Pinpoint the cell where the given text exists, returning its (X, Y) midpoint coordinate. 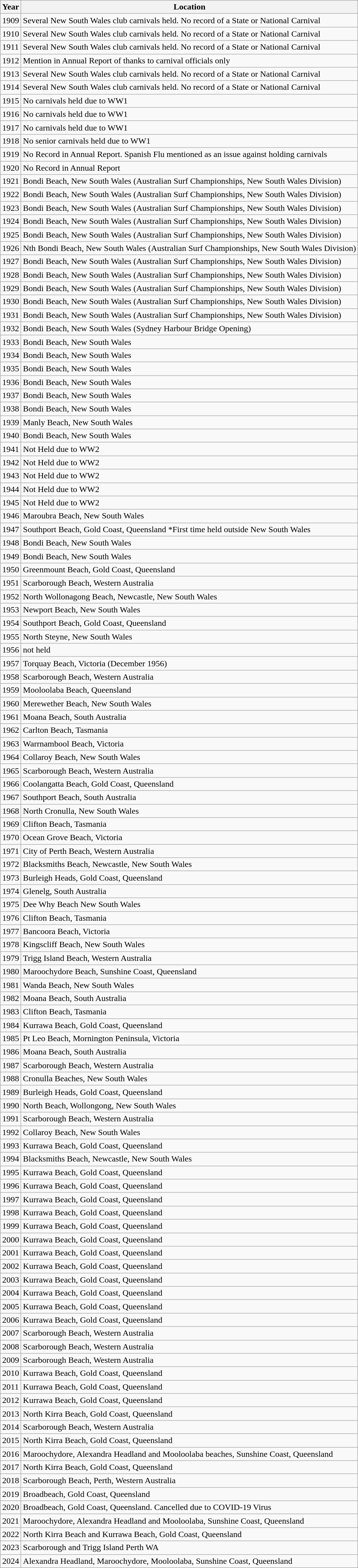
Scarborough Beach, Perth, Western Australia (189, 1481)
1938 (11, 409)
1913 (11, 74)
1958 (11, 677)
City of Perth Beach, Western Australia (189, 851)
Maroubra Beach, New South Wales (189, 516)
North Wollonagong Beach, Newcastle, New South Wales (189, 597)
2015 (11, 1440)
Location (189, 7)
No senior carnivals held due to WW1 (189, 141)
1936 (11, 382)
1914 (11, 87)
1966 (11, 784)
No Record in Annual Report. Spanish Flu mentioned as an issue against holding carnivals (189, 154)
1939 (11, 422)
1982 (11, 998)
2009 (11, 1360)
2016 (11, 1454)
Coolangatta Beach, Gold Coast, Queensland (189, 784)
Pt Leo Beach, Mornington Peninsula, Victoria (189, 1039)
1909 (11, 20)
1930 (11, 302)
Warrnambool Beach, Victoria (189, 744)
1949 (11, 556)
1971 (11, 851)
1932 (11, 328)
2018 (11, 1481)
2007 (11, 1333)
1967 (11, 797)
1974 (11, 891)
1948 (11, 543)
1995 (11, 1172)
1973 (11, 878)
Bancoora Beach, Victoria (189, 931)
2000 (11, 1239)
Trigg Island Beach, Western Australia (189, 958)
1925 (11, 235)
1920 (11, 168)
1981 (11, 985)
1950 (11, 569)
Newport Beach, New South Wales (189, 610)
1915 (11, 101)
Scarborough and Trigg Island Perth WA (189, 1548)
2010 (11, 1373)
1937 (11, 396)
2013 (11, 1413)
Southport Beach, Gold Coast, Queensland *First time held outside New South Wales (189, 529)
1968 (11, 811)
1961 (11, 717)
1956 (11, 650)
1998 (11, 1213)
Maroochydore, Alexandra Headland and Mooloolaba beaches, Sunshine Coast, Queensland (189, 1454)
1927 (11, 262)
1996 (11, 1186)
1978 (11, 945)
1941 (11, 449)
2022 (11, 1534)
1922 (11, 195)
1984 (11, 1025)
1994 (11, 1159)
1977 (11, 931)
2011 (11, 1387)
Mooloolaba Beach, Queensland (189, 690)
2017 (11, 1467)
2012 (11, 1400)
not held (189, 650)
2008 (11, 1347)
Maroochydore, Alexandra Headland and Mooloolaba, Sunshine Coast, Queensland (189, 1521)
Broadbeach, Gold Coast, Queensland. Cancelled due to COVID-19 Virus (189, 1507)
1935 (11, 369)
1917 (11, 127)
Carlton Beach, Tasmania (189, 730)
Ocean Grove Beach, Victoria (189, 838)
Cronulla Beaches, New South Wales (189, 1079)
2005 (11, 1306)
Glenelg, South Australia (189, 891)
1965 (11, 770)
1933 (11, 342)
Year (11, 7)
Broadbeach, Gold Coast, Queensland (189, 1494)
1975 (11, 905)
Dee Why Beach New South Wales (189, 905)
1918 (11, 141)
Maroochydore Beach, Sunshine Coast, Queensland (189, 971)
2023 (11, 1548)
1979 (11, 958)
1931 (11, 315)
1964 (11, 757)
1959 (11, 690)
Nth Bondi Beach, New South Wales (Australian Surf Championships, New South Wales Division) (189, 248)
1952 (11, 597)
1983 (11, 1012)
1970 (11, 838)
1962 (11, 730)
1957 (11, 663)
1986 (11, 1052)
Manly Beach, New South Wales (189, 422)
1972 (11, 864)
2019 (11, 1494)
1980 (11, 971)
1963 (11, 744)
1993 (11, 1146)
1943 (11, 476)
1969 (11, 824)
1926 (11, 248)
1976 (11, 918)
1946 (11, 516)
1928 (11, 275)
1991 (11, 1119)
1911 (11, 47)
2004 (11, 1293)
1960 (11, 704)
2024 (11, 1561)
1953 (11, 610)
1934 (11, 355)
North Kirra Beach and Kurrawa Beach, Gold Coast, Queensland (189, 1534)
1951 (11, 583)
2001 (11, 1253)
2020 (11, 1507)
2003 (11, 1280)
1989 (11, 1092)
1997 (11, 1199)
2006 (11, 1320)
Torquay Beach, Victoria (December 1956) (189, 663)
1992 (11, 1132)
North Beach, Wollongong, New South Wales (189, 1106)
1923 (11, 208)
1924 (11, 221)
Bondi Beach, New South Wales (Sydney Harbour Bridge Opening) (189, 328)
North Cronulla, New South Wales (189, 811)
Wanda Beach, New South Wales (189, 985)
1944 (11, 489)
1940 (11, 436)
1985 (11, 1039)
1990 (11, 1106)
1947 (11, 529)
Alexandra Headland, Maroochydore, Mooloolaba, Sunshine Coast, Queensland (189, 1561)
Mention in Annual Report of thanks to carnival officials only (189, 61)
1955 (11, 637)
1999 (11, 1226)
Greenmount Beach, Gold Coast, Queensland (189, 569)
1921 (11, 181)
2014 (11, 1427)
1945 (11, 503)
Southport Beach, South Australia (189, 797)
No Record in Annual Report (189, 168)
1916 (11, 114)
North Steyne, New South Wales (189, 637)
1912 (11, 61)
1919 (11, 154)
2021 (11, 1521)
Kingscliff Beach, New South Wales (189, 945)
2002 (11, 1266)
1942 (11, 462)
1910 (11, 34)
1954 (11, 623)
1929 (11, 288)
Merewether Beach, New South Wales (189, 704)
1987 (11, 1065)
Southport Beach, Gold Coast, Queensland (189, 623)
1988 (11, 1079)
